Find where the given text appears and provide that cell's center as (X, Y) coordinate. 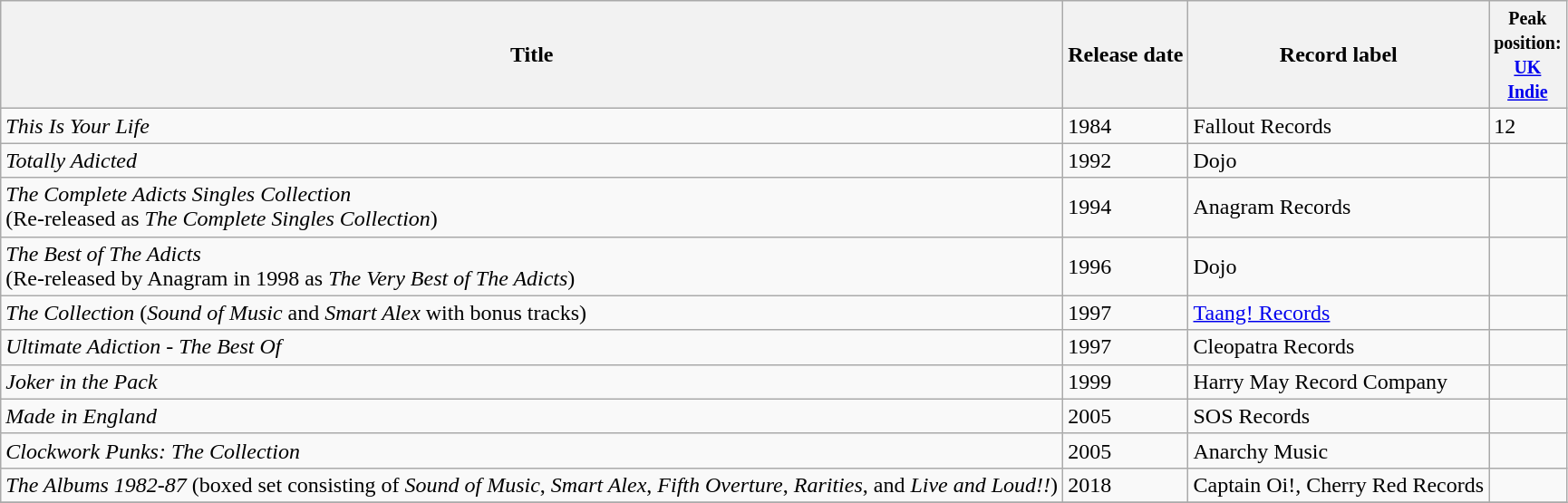
Cleopatra Records (1339, 347)
1984 (1126, 126)
Clockwork Punks: The Collection (532, 450)
1992 (1126, 160)
Anarchy Music (1339, 450)
Totally Adicted (532, 160)
The Complete Adicts Singles Collection(Re-released as The Complete Singles Collection) (532, 207)
The Collection (Sound of Music and Smart Alex with bonus tracks) (532, 313)
Peak position: UK Indie (1528, 54)
Captain Oi!, Cherry Red Records (1339, 485)
Anagram Records (1339, 207)
Ultimate Adiction - The Best Of (532, 347)
1994 (1126, 207)
Harry May Record Company (1339, 382)
Title (532, 54)
The Albums 1982-87 (boxed set consisting of Sound of Music, Smart Alex, Fifth Overture, Rarities, and Live and Loud!!) (532, 485)
2018 (1126, 485)
Joker in the Pack (532, 382)
Taang! Records (1339, 313)
Made in England (532, 416)
Fallout Records (1339, 126)
This Is Your Life (532, 126)
12 (1528, 126)
Record label (1339, 54)
1999 (1126, 382)
1996 (1126, 266)
The Best of The Adicts(Re-released by Anagram in 1998 as The Very Best of The Adicts) (532, 266)
SOS Records (1339, 416)
Release date (1126, 54)
